Identify which cell holds the provided text, then report its (x, y) central coordinate. 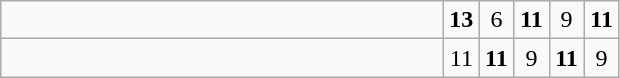
13 (462, 20)
6 (496, 20)
